Return the [X, Y] coordinate for the center point of the cell that contains the specified text.  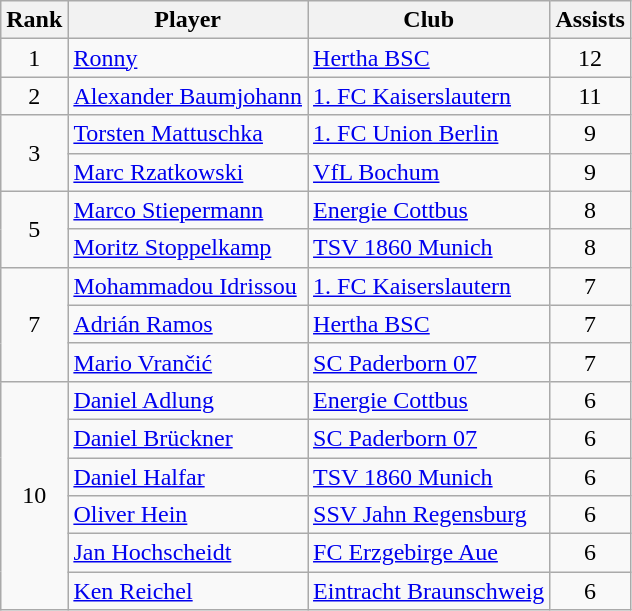
Moritz Stoppelkamp [188, 248]
Daniel Halfar [188, 477]
5 [34, 229]
Ken Reichel [188, 591]
Club [429, 20]
FC Erzgebirge Aue [429, 553]
Daniel Adlung [188, 400]
Player [188, 20]
Mario Vrančić [188, 362]
Daniel Brückner [188, 438]
Alexander Baumjohann [188, 96]
10 [34, 495]
SSV Jahn Regensburg [429, 515]
Adrián Ramos [188, 324]
1 [34, 58]
2 [34, 96]
VfL Bochum [429, 172]
12 [590, 58]
Assists [590, 20]
Torsten Mattuschka [188, 134]
Ronny [188, 58]
1. FC Union Berlin [429, 134]
3 [34, 153]
Mohammadou Idrissou [188, 286]
Oliver Hein [188, 515]
Marc Rzatkowski [188, 172]
Jan Hochscheidt [188, 553]
Marco Stiepermann [188, 210]
Rank [34, 20]
11 [590, 96]
Eintracht Braunschweig [429, 591]
